For the text-containing cell, return its midpoint in [X, Y] coordinate format. 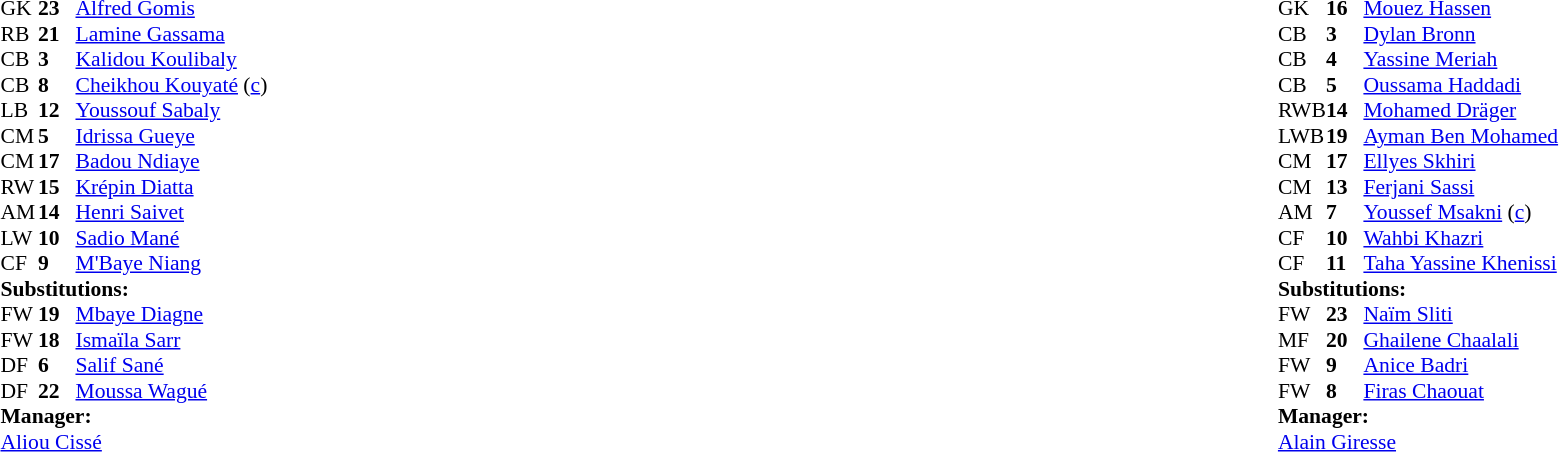
15 [57, 187]
Ghailene Chaalali [1460, 340]
Sadio Mané [172, 238]
11 [1345, 263]
Idrissa Gueye [172, 136]
Mbaye Diagne [172, 315]
Taha Yassine Khenissi [1460, 263]
Kalidou Koulibaly [172, 59]
13 [1345, 187]
Youssouf Sabaly [172, 111]
RWB [1302, 111]
12 [57, 111]
7 [1345, 213]
Naïm Sliti [1460, 315]
LW [19, 238]
RW [19, 187]
Krépin Diatta [172, 187]
M'Baye Niang [172, 263]
23 [1345, 315]
6 [57, 365]
Dylan Bronn [1460, 34]
Yassine Meriah [1460, 59]
Anice Badri [1460, 365]
Ellyes Skhiri [1460, 161]
Firas Chaouat [1460, 391]
LWB [1302, 136]
22 [57, 391]
Lamine Gassama [172, 34]
Badou Ndiaye [172, 161]
Youssef Msakni (c) [1460, 213]
21 [57, 34]
4 [1345, 59]
Ferjani Sassi [1460, 187]
RB [19, 34]
18 [57, 340]
Oussama Haddadi [1460, 85]
Cheikhou Kouyaté (c) [172, 85]
Moussa Wagué [172, 391]
Mohamed Dräger [1460, 111]
Ayman Ben Mohamed [1460, 136]
Wahbi Khazri [1460, 238]
Salif Sané [172, 365]
Henri Saivet [172, 213]
20 [1345, 340]
Ismaïla Sarr [172, 340]
MF [1302, 340]
LB [19, 111]
